Capture the cell that displays the provided text and extract its (x, y) central coordinate. 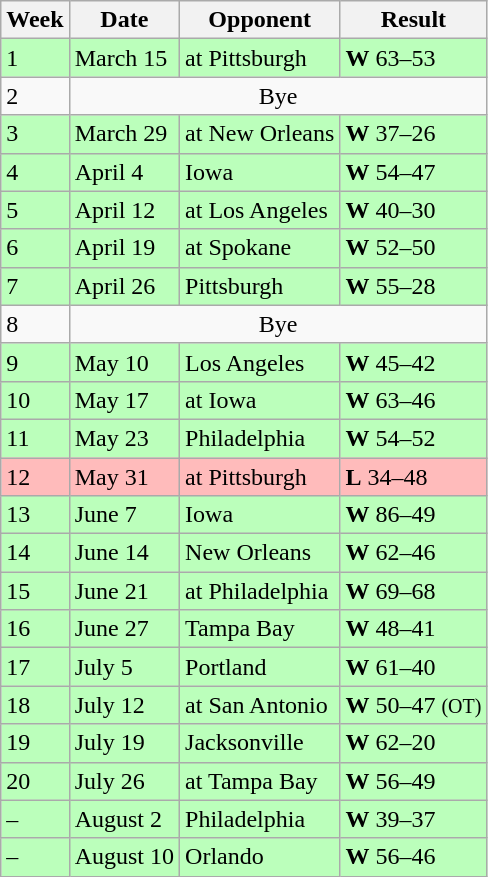
1 (35, 58)
W 56–49 (414, 781)
March 15 (124, 58)
at Philadelphia (260, 591)
W 50–47 (OT) (414, 705)
18 (35, 705)
Tampa Bay (260, 629)
Result (414, 20)
New Orleans (260, 553)
Los Angeles (260, 362)
W 48–41 (414, 629)
W 39–37 (414, 819)
Opponent (260, 20)
5 (35, 210)
May 17 (124, 400)
6 (35, 248)
4 (35, 172)
March 29 (124, 134)
April 19 (124, 248)
8 (35, 324)
W 62–46 (414, 553)
W 52–50 (414, 248)
W 62–20 (414, 743)
June 7 (124, 515)
Week (35, 20)
at Los Angeles (260, 210)
May 31 (124, 477)
July 5 (124, 667)
W 63–53 (414, 58)
W 63–46 (414, 400)
W 54–52 (414, 438)
20 (35, 781)
W 61–40 (414, 667)
April 4 (124, 172)
2 (35, 96)
10 (35, 400)
at San Antonio (260, 705)
August 2 (124, 819)
Pittsburgh (260, 286)
April 26 (124, 286)
17 (35, 667)
W 55–28 (414, 286)
May 23 (124, 438)
12 (35, 477)
19 (35, 743)
W 37–26 (414, 134)
July 12 (124, 705)
June 27 (124, 629)
Orlando (260, 857)
W 40–30 (414, 210)
W 69–68 (414, 591)
at Spokane (260, 248)
W 56–46 (414, 857)
16 (35, 629)
June 21 (124, 591)
7 (35, 286)
Jacksonville (260, 743)
9 (35, 362)
at Iowa (260, 400)
June 14 (124, 553)
May 10 (124, 362)
W 86–49 (414, 515)
Date (124, 20)
August 10 (124, 857)
15 (35, 591)
at Tampa Bay (260, 781)
Portland (260, 667)
W 54–47 (414, 172)
W 45–42 (414, 362)
July 19 (124, 743)
April 12 (124, 210)
14 (35, 553)
July 26 (124, 781)
at New Orleans (260, 134)
11 (35, 438)
3 (35, 134)
L 34–48 (414, 477)
13 (35, 515)
